For the text-containing cell, return its midpoint in [x, y] coordinate format. 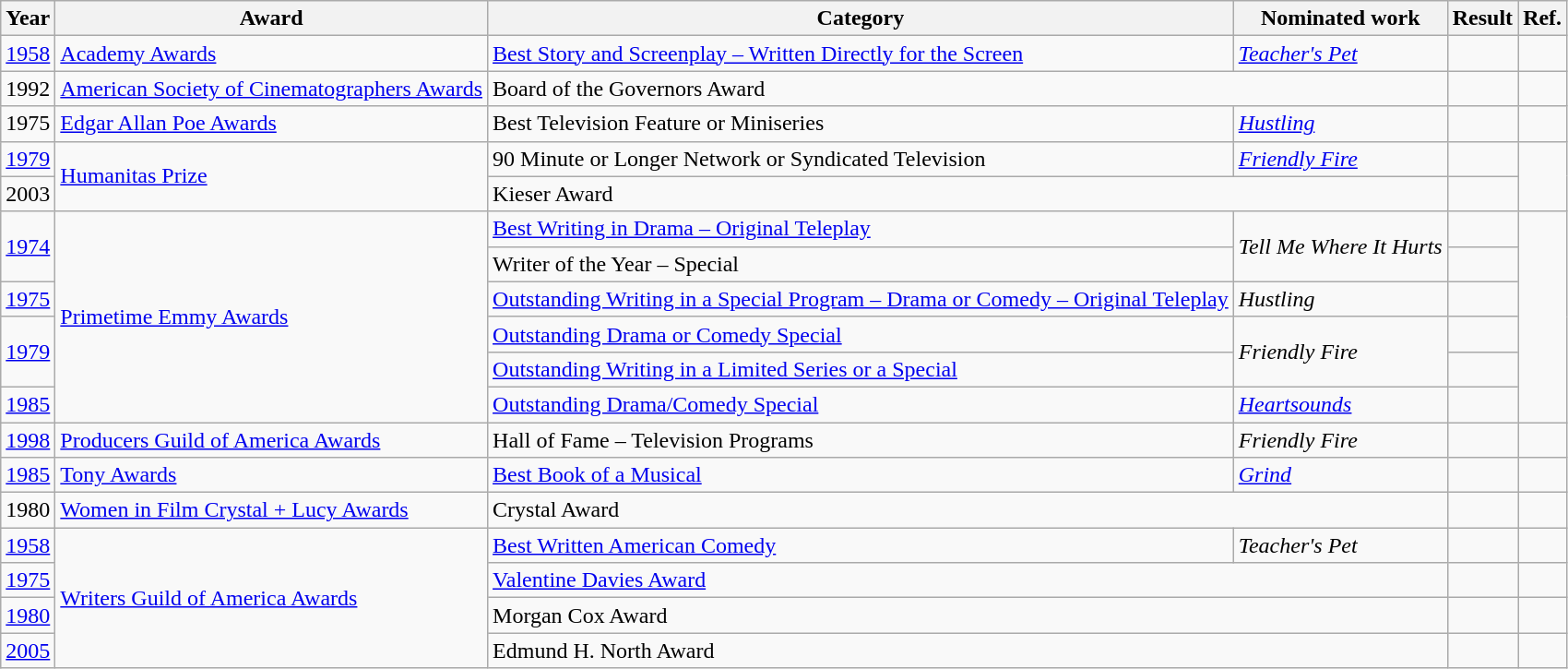
Outstanding Drama or Comedy Special [861, 334]
Award [271, 18]
Producers Guild of America Awards [271, 440]
Best Written American Comedy [861, 545]
Outstanding Writing in a Special Program – Drama or Comedy – Original Teleplay [861, 299]
Year [28, 18]
American Society of Cinematographers Awards [271, 89]
Ref. [1542, 18]
Best Writing in Drama – Original Teleplay [861, 229]
2003 [28, 194]
Hall of Fame – Television Programs [861, 440]
Best Book of a Musical [861, 475]
Outstanding Writing in a Limited Series or a Special [861, 369]
Best Television Feature or Miniseries [861, 124]
Edmund H. North Award [968, 651]
2005 [28, 651]
Writers Guild of America Awards [271, 598]
Humanitas Prize [271, 176]
Tony Awards [271, 475]
Morgan Cox Award [968, 615]
Academy Awards [271, 54]
Result [1482, 18]
Category [861, 18]
Board of the Governors Award [968, 89]
Valentine Davies Award [968, 580]
90 Minute or Longer Network or Syndicated Television [861, 159]
1974 [28, 246]
Tell Me Where It Hurts [1340, 246]
Women in Film Crystal + Lucy Awards [271, 510]
Writer of the Year – Special [861, 264]
Outstanding Drama/Comedy Special [861, 404]
Kieser Award [968, 194]
1992 [28, 89]
Nominated work [1340, 18]
Best Story and Screenplay – Written Directly for the Screen [861, 54]
Edgar Allan Poe Awards [271, 124]
1998 [28, 440]
Heartsounds [1340, 404]
Grind [1340, 475]
Crystal Award [968, 510]
Primetime Emmy Awards [271, 317]
